Output the (x, y) coordinate of the center of the cell containing the given text.  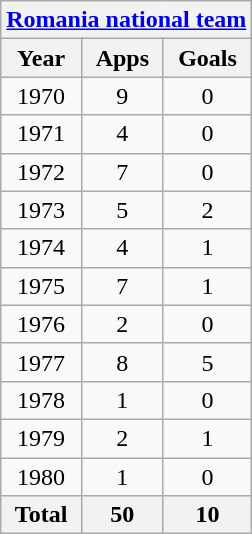
1978 (42, 400)
Year (42, 58)
1973 (42, 210)
10 (208, 515)
1970 (42, 96)
Goals (208, 58)
9 (122, 96)
1974 (42, 248)
1977 (42, 362)
1975 (42, 286)
1972 (42, 172)
Romania national team (126, 20)
1980 (42, 477)
1979 (42, 438)
1971 (42, 134)
Apps (122, 58)
8 (122, 362)
1976 (42, 324)
Total (42, 515)
50 (122, 515)
